For the text-containing cell, return its midpoint in [x, y] coordinate format. 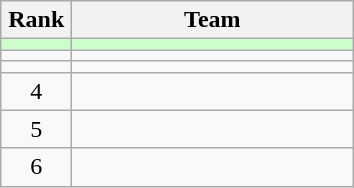
6 [36, 167]
Team [212, 20]
Rank [36, 20]
4 [36, 91]
5 [36, 129]
